Return the (X, Y) coordinate for the center point of the cell that contains the specified text.  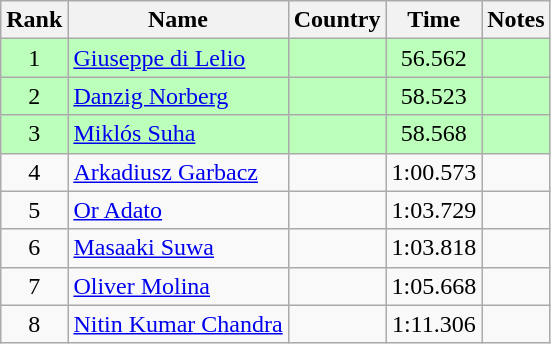
5 (34, 210)
56.562 (434, 58)
Masaaki Suwa (178, 248)
1:03.818 (434, 248)
Rank (34, 20)
Or Adato (178, 210)
Country (337, 20)
1:05.668 (434, 286)
Danzig Norberg (178, 96)
7 (34, 286)
1:11.306 (434, 324)
Giuseppe di Lelio (178, 58)
Oliver Molina (178, 286)
4 (34, 172)
Name (178, 20)
2 (34, 96)
8 (34, 324)
Notes (516, 20)
1 (34, 58)
Miklós Suha (178, 134)
1:03.729 (434, 210)
1:00.573 (434, 172)
58.523 (434, 96)
6 (34, 248)
Time (434, 20)
Nitin Kumar Chandra (178, 324)
Arkadiusz Garbacz (178, 172)
3 (34, 134)
58.568 (434, 134)
